Determine the (X, Y) coordinate at the center of the cell enclosing the given text.  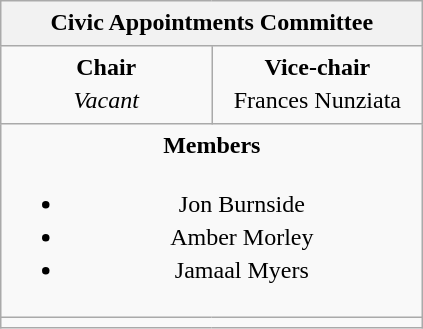
Civic Appointments Committee (212, 24)
Vice-chairFrances Nunziata (318, 84)
MembersJon BurnsideAmber MorleyJamaal Myers (212, 220)
ChairVacant (106, 84)
